Provide the [X, Y] coordinate of the cell's center where the given text is located.  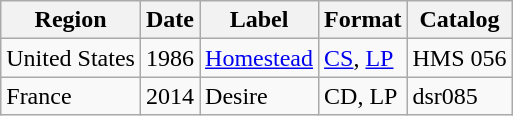
CD, LP [363, 96]
Date [170, 20]
United States [71, 58]
Format [363, 20]
1986 [170, 58]
Label [260, 20]
France [71, 96]
CS, LP [363, 58]
dsr085 [460, 96]
2014 [170, 96]
HMS 056 [460, 58]
Region [71, 20]
Catalog [460, 20]
Homestead [260, 58]
Desire [260, 96]
